Determine the (x, y) coordinate at the center of the cell enclosing the given text.  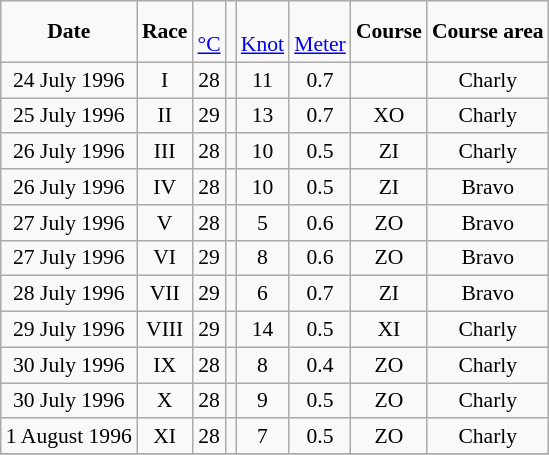
II (165, 116)
VI (165, 258)
III (165, 152)
28 July 1996 (69, 294)
XO (389, 116)
29 July 1996 (69, 330)
X (165, 401)
25 July 1996 (69, 116)
Knot (262, 32)
5 (262, 223)
9 (262, 401)
Meter (320, 32)
IV (165, 187)
7 (262, 437)
Race (165, 32)
°C (210, 32)
IX (165, 365)
VIII (165, 330)
Course area (488, 32)
I (165, 80)
Date (69, 32)
VII (165, 294)
13 (262, 116)
1 August 1996 (69, 437)
14 (262, 330)
24 July 1996 (69, 80)
V (165, 223)
Course (389, 32)
0.4 (320, 365)
6 (262, 294)
11 (262, 80)
